Output the (x, y) coordinate of the center of the cell containing the given text.  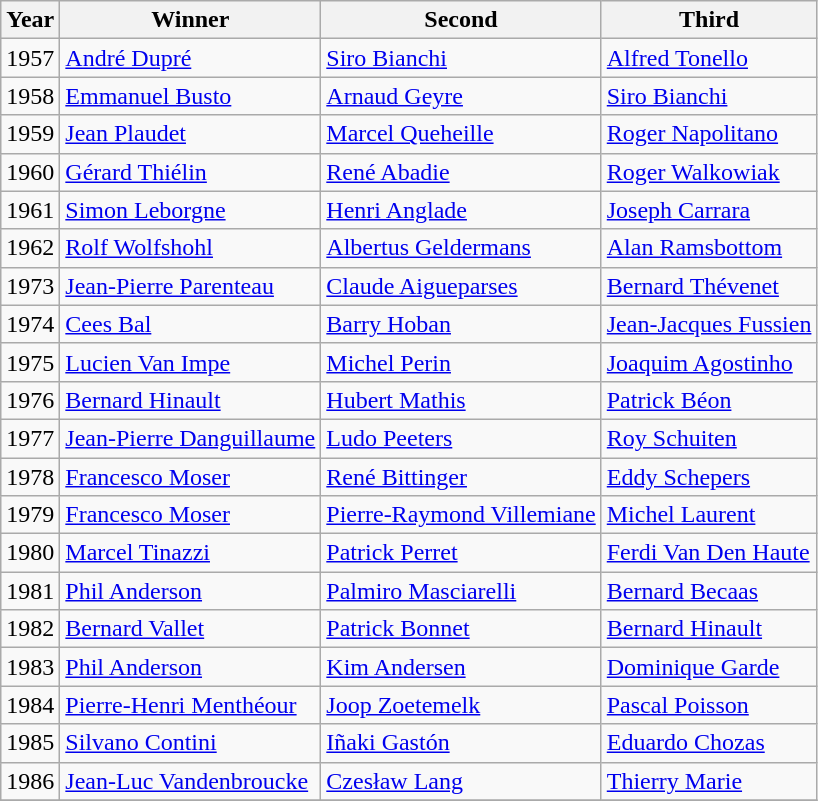
Silvano Contini (190, 743)
Dominique Garde (709, 667)
Bernard Becaas (709, 591)
Ludo Peeters (461, 438)
1977 (30, 438)
René Bittinger (461, 477)
Barry Hoban (461, 324)
Marcel Queheille (461, 134)
Jean-Jacques Fussien (709, 324)
Cees Bal (190, 324)
Claude Aigueparses (461, 286)
Arnaud Geyre (461, 96)
Gérard Thiélin (190, 172)
Roy Schuiten (709, 438)
Hubert Mathis (461, 400)
Pierre-Henri Menthéour (190, 705)
Alfred Tonello (709, 58)
Kim Andersen (461, 667)
Alan Ramsbottom (709, 248)
1973 (30, 286)
Lucien Van Impe (190, 362)
1984 (30, 705)
Bernard Thévenet (709, 286)
Rolf Wolfshohl (190, 248)
Joaquim Agostinho (709, 362)
Pascal Poisson (709, 705)
1957 (30, 58)
Jean Plaudet (190, 134)
Albertus Geldermans (461, 248)
1983 (30, 667)
Bernard Vallet (190, 629)
André Dupré (190, 58)
1978 (30, 477)
Eduardo Chozas (709, 743)
Iñaki Gastón (461, 743)
René Abadie (461, 172)
1960 (30, 172)
Jean-Pierre Parenteau (190, 286)
Emmanuel Busto (190, 96)
Roger Napolitano (709, 134)
Patrick Bonnet (461, 629)
Michel Laurent (709, 515)
Jean-Pierre Danguillaume (190, 438)
Czesław Lang (461, 781)
Roger Walkowiak (709, 172)
Thierry Marie (709, 781)
1981 (30, 591)
1982 (30, 629)
1985 (30, 743)
Ferdi Van Den Haute (709, 553)
1976 (30, 400)
Patrick Béon (709, 400)
1975 (30, 362)
1958 (30, 96)
Simon Leborgne (190, 210)
1959 (30, 134)
Marcel Tinazzi (190, 553)
Year (30, 20)
1980 (30, 553)
Michel Perin (461, 362)
Palmiro Masciarelli (461, 591)
Third (709, 20)
Joseph Carrara (709, 210)
1974 (30, 324)
1962 (30, 248)
Jean-Luc Vandenbroucke (190, 781)
Winner (190, 20)
Joop Zoetemelk (461, 705)
1979 (30, 515)
Eddy Schepers (709, 477)
1986 (30, 781)
Second (461, 20)
Pierre-Raymond Villemiane (461, 515)
1961 (30, 210)
Patrick Perret (461, 553)
Henri Anglade (461, 210)
